Search for the cell housing the specified text and yield its (x, y) center coordinate. 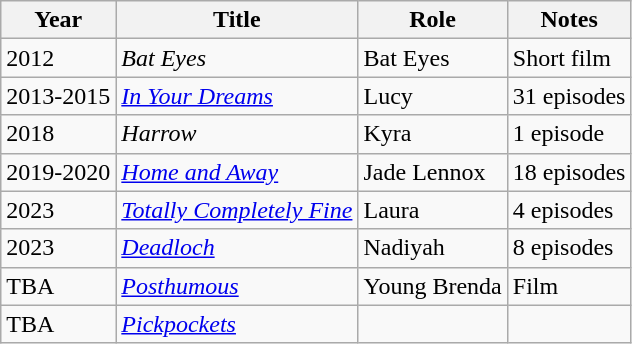
Title (237, 20)
Short film (569, 58)
Laura (432, 210)
Kyra (432, 134)
Film (569, 286)
2019-2020 (58, 172)
2013-2015 (58, 96)
Young Brenda (432, 286)
4 episodes (569, 210)
Harrow (237, 134)
In Your Dreams (237, 96)
Totally Completely Fine (237, 210)
Deadloch (237, 248)
Year (58, 20)
8 episodes (569, 248)
Nadiyah (432, 248)
Posthumous (237, 286)
2012 (58, 58)
Home and Away (237, 172)
31 episodes (569, 96)
Lucy (432, 96)
Role (432, 20)
Pickpockets (237, 324)
Notes (569, 20)
1 episode (569, 134)
Jade Lennox (432, 172)
18 episodes (569, 172)
2018 (58, 134)
